Determine the [X, Y] coordinate at the center of the cell enclosing the given text.  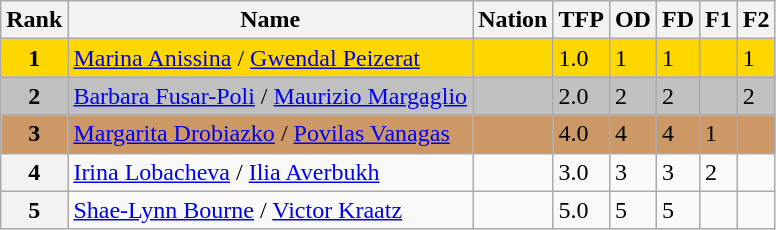
Margarita Drobiazko / Povilas Vanagas [270, 134]
Nation [513, 20]
F2 [756, 20]
Rank [34, 20]
5.0 [581, 210]
F1 [719, 20]
Shae-Lynn Bourne / Victor Kraatz [270, 210]
3.0 [581, 172]
FD [678, 20]
4.0 [581, 134]
Irina Lobacheva / Ilia Averbukh [270, 172]
TFP [581, 20]
2.0 [581, 96]
OD [632, 20]
1.0 [581, 58]
Barbara Fusar-Poli / Maurizio Margaglio [270, 96]
Marina Anissina / Gwendal Peizerat [270, 58]
Name [270, 20]
